Search for the cell housing the specified text and yield its (X, Y) center coordinate. 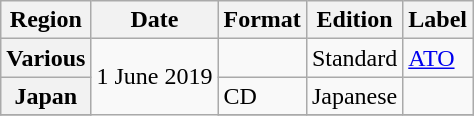
Japanese (354, 96)
Date (154, 20)
ATO (438, 58)
Various (46, 58)
Japan (46, 96)
Format (262, 20)
Standard (354, 58)
Label (438, 20)
CD (262, 96)
1 June 2019 (154, 77)
Region (46, 20)
Edition (354, 20)
